Find where the given text appears and provide that cell's center as [X, Y] coordinate. 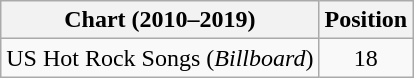
US Hot Rock Songs (Billboard) [160, 58]
Chart (2010–2019) [160, 20]
18 [366, 58]
Position [366, 20]
